Return the (X, Y) coordinate for the center point of the cell that contains the specified text.  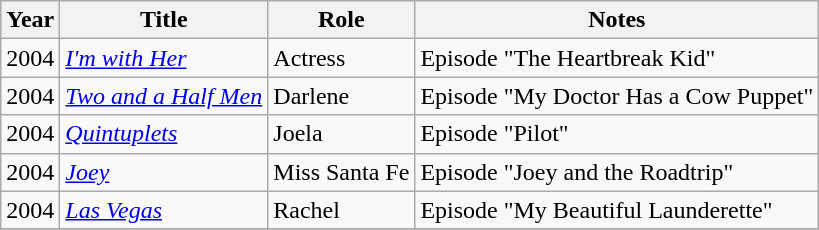
Darlene (342, 96)
Episode "My Beautiful Launderette" (617, 210)
Las Vegas (164, 210)
Joey (164, 172)
Miss Santa Fe (342, 172)
Two and a Half Men (164, 96)
Year (30, 20)
I'm with Her (164, 58)
Joela (342, 134)
Episode "Pilot" (617, 134)
Episode "The Heartbreak Kid" (617, 58)
Rachel (342, 210)
Episode "Joey and the Roadtrip" (617, 172)
Actress (342, 58)
Quintuplets (164, 134)
Notes (617, 20)
Title (164, 20)
Episode "My Doctor Has a Cow Puppet" (617, 96)
Role (342, 20)
